Return the (X, Y) coordinate for the center point of the cell that contains the specified text.  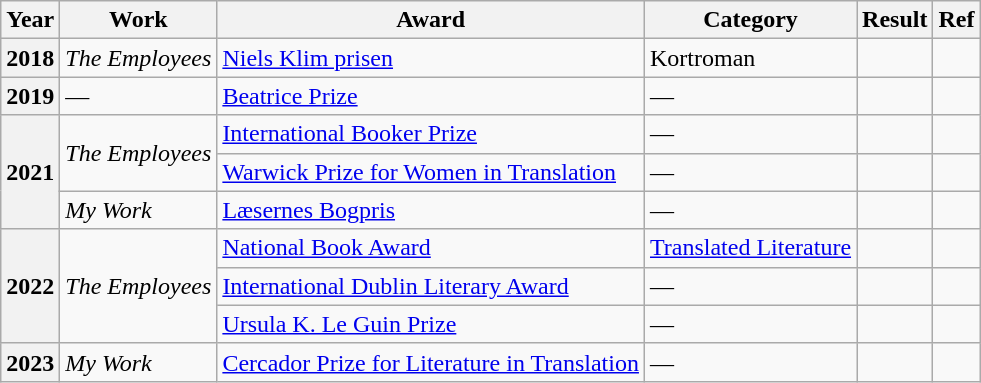
Beatrice Prize (431, 96)
2018 (30, 58)
Award (431, 20)
Ursula K. Le Guin Prize (431, 324)
2023 (30, 362)
Warwick Prize for Women in Translation (431, 172)
International Dublin Literary Award (431, 286)
Work (138, 20)
Category (750, 20)
Translated Literature (750, 248)
Kortroman (750, 58)
Ref (956, 20)
National Book Award (431, 248)
Result (895, 20)
2021 (30, 172)
International Booker Prize (431, 134)
2019 (30, 96)
Læsernes Bogpris (431, 210)
Cercador Prize for Literature in Translation (431, 362)
Niels Klim prisen (431, 58)
2022 (30, 286)
Year (30, 20)
